Return the [x, y] coordinate for the center point of the cell that contains the specified text.  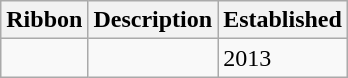
2013 [283, 58]
Description [153, 20]
Established [283, 20]
Ribbon [44, 20]
